Output the (x, y) coordinate of the center of the cell containing the given text.  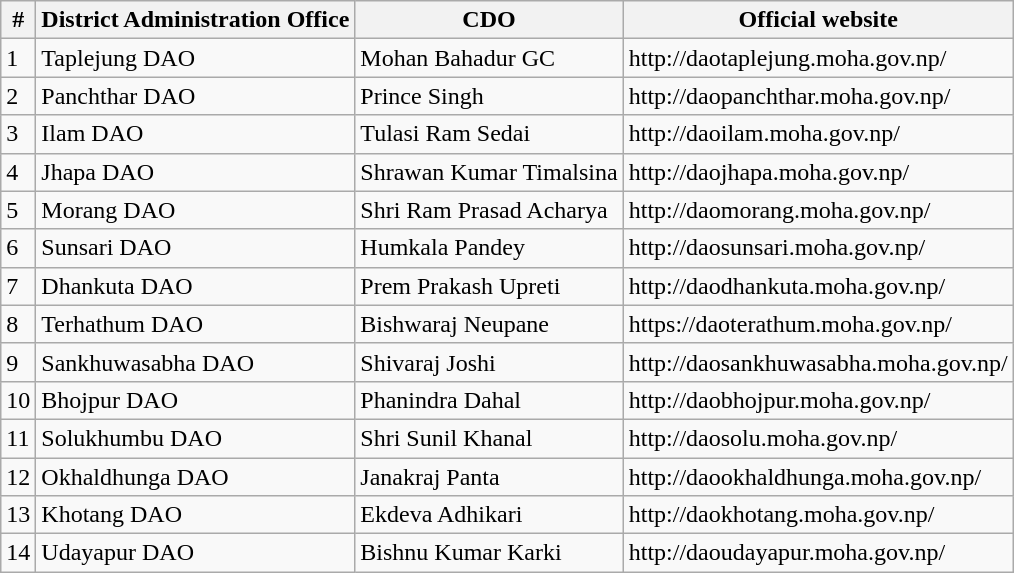
3 (18, 134)
Humkala Pandey (489, 248)
14 (18, 553)
Dhankuta DAO (196, 286)
http://daookhaldhunga.moha.gov.np/ (818, 477)
CDO (489, 20)
10 (18, 400)
Shivaraj Joshi (489, 362)
1 (18, 58)
Ekdeva Adhikari (489, 515)
Bishnu Kumar Karki (489, 553)
12 (18, 477)
Prince Singh (489, 96)
Solukhumbu DAO (196, 438)
5 (18, 210)
http://daokhotang.moha.gov.np/ (818, 515)
http://daojhapa.moha.gov.np/ (818, 172)
4 (18, 172)
Jhapa DAO (196, 172)
Tulasi Ram Sedai (489, 134)
Mohan Bahadur GC (489, 58)
Okhaldhunga DAO (196, 477)
Taplejung DAO (196, 58)
http://daotaplejung.moha.gov.np/ (818, 58)
Ilam DAO (196, 134)
Prem Prakash Upreti (489, 286)
Khotang DAO (196, 515)
7 (18, 286)
9 (18, 362)
Janakraj Panta (489, 477)
http://daomorang.moha.gov.np/ (818, 210)
Terhathum DAO (196, 324)
Bhojpur DAO (196, 400)
2 (18, 96)
Bishwaraj Neupane (489, 324)
Phanindra Dahal (489, 400)
http://daosunsari.moha.gov.np/ (818, 248)
13 (18, 515)
6 (18, 248)
Shrawan Kumar Timalsina (489, 172)
# (18, 20)
http://daoudayapur.moha.gov.np/ (818, 553)
Sunsari DAO (196, 248)
11 (18, 438)
Panchthar DAO (196, 96)
Udayapur DAO (196, 553)
http://daobhojpur.moha.gov.np/ (818, 400)
http://daopanchthar.moha.gov.np/ (818, 96)
http://daosankhuwasabha.moha.gov.np/ (818, 362)
Sankhuwasabha DAO (196, 362)
Shri Ram Prasad Acharya (489, 210)
http://daodhankuta.moha.gov.np/ (818, 286)
http://daoilam.moha.gov.np/ (818, 134)
Shri Sunil Khanal (489, 438)
Official website (818, 20)
8 (18, 324)
District Administration Office (196, 20)
https://daoterathum.moha.gov.np/ (818, 324)
Morang DAO (196, 210)
http://daosolu.moha.gov.np/ (818, 438)
